Provide the (x, y) coordinate of the cell's center where the given text is located.  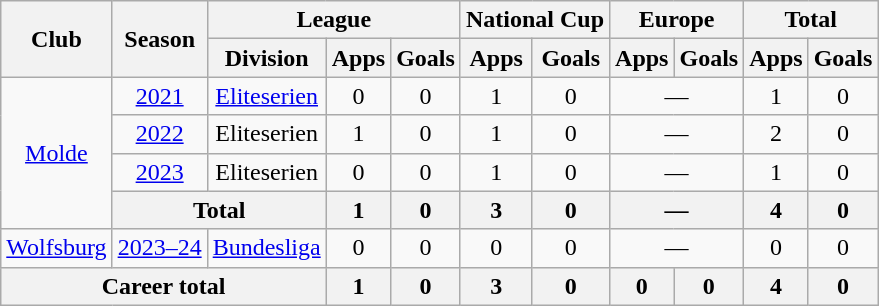
Molde (56, 153)
2023–24 (160, 248)
Wolfsburg (56, 248)
Career total (164, 286)
Club (56, 39)
Bundesliga (266, 248)
League (334, 20)
Division (266, 58)
National Cup (534, 20)
2022 (160, 134)
Europe (677, 20)
2023 (160, 172)
2021 (160, 96)
Season (160, 39)
2 (776, 134)
